Determine the (x, y) coordinate at the center of the cell enclosing the given text.  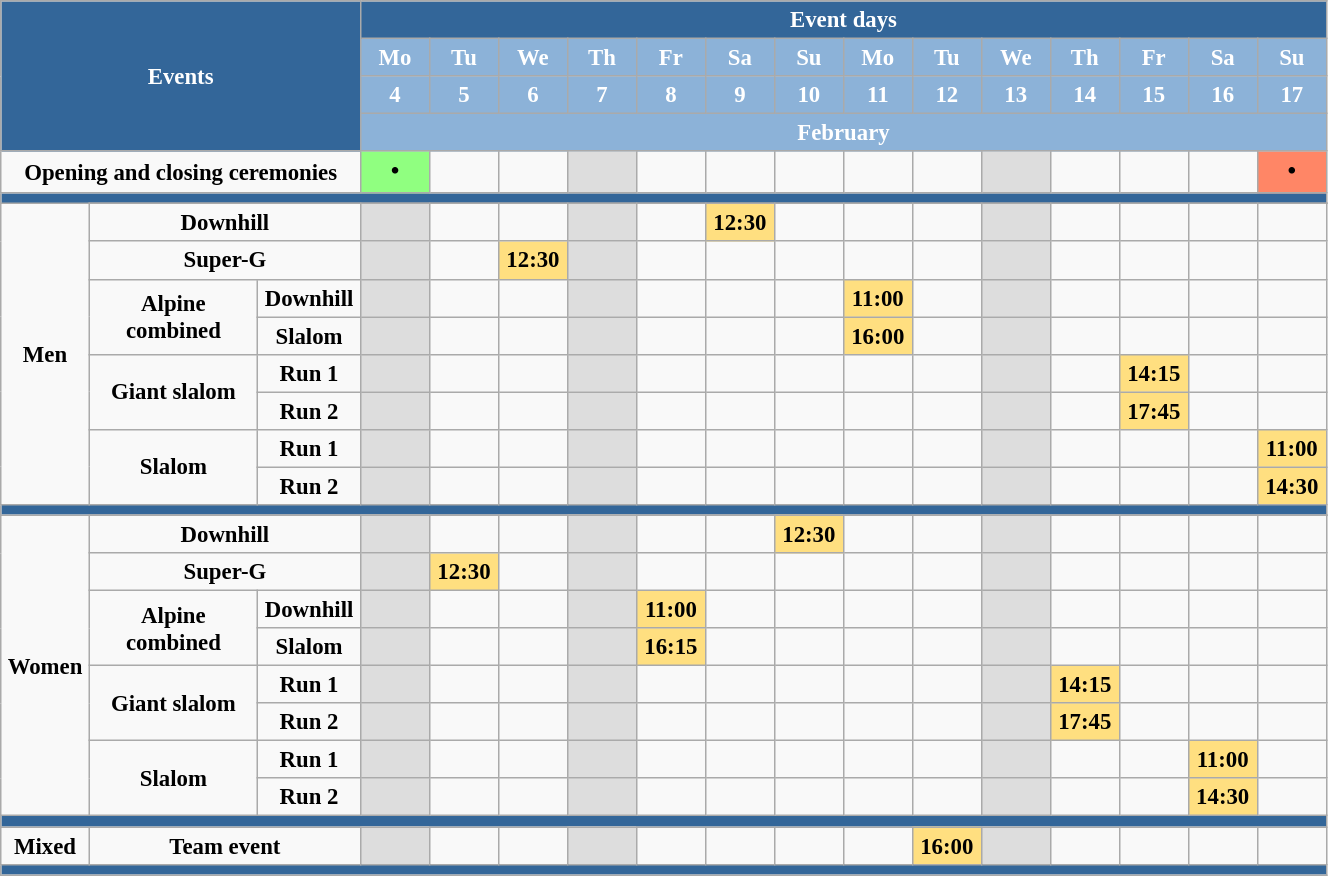
Events (181, 76)
13 (1016, 95)
10 (808, 95)
5 (464, 95)
Women (45, 666)
9 (740, 95)
Event days (843, 20)
6 (532, 95)
Mixed (45, 846)
Opening and closing ceremonies (181, 172)
12 (946, 95)
7 (602, 95)
17 (1292, 95)
Team event (224, 846)
14 (1084, 95)
Men (45, 354)
4 (394, 95)
16:15 (670, 647)
8 (670, 95)
11 (878, 95)
15 (1154, 95)
February (843, 133)
16 (1222, 95)
